Locate the cell with the specified text and output its (X, Y) center coordinate. 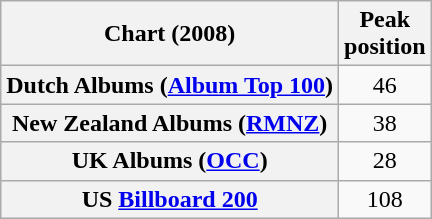
UK Albums (OCC) (170, 161)
46 (385, 85)
Peakposition (385, 34)
New Zealand Albums (RMNZ) (170, 123)
38 (385, 123)
108 (385, 199)
Dutch Albums (Album Top 100) (170, 85)
28 (385, 161)
Chart (2008) (170, 34)
US Billboard 200 (170, 199)
